Determine the (x, y) coordinate at the center of the cell enclosing the given text.  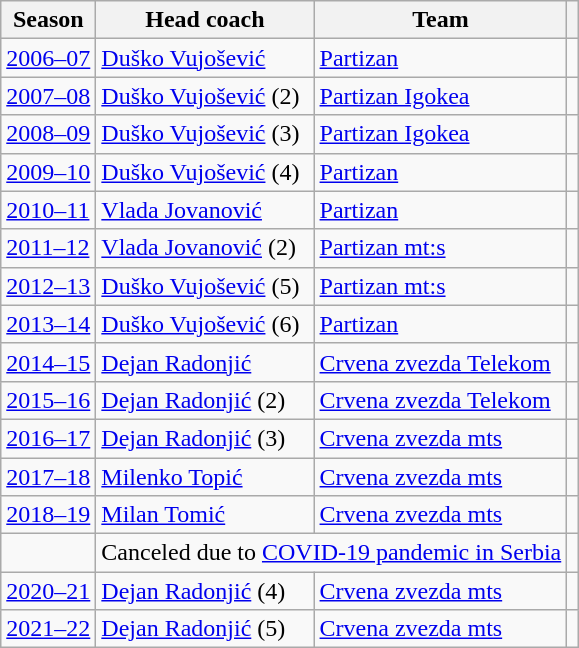
Duško Vujošević (6) (205, 324)
Vlada Jovanović (205, 210)
Dejan Radonjić (5) (205, 629)
2012–13 (48, 286)
Team (440, 20)
Dejan Radonjić (2) (205, 400)
2018–19 (48, 515)
Vlada Jovanović (2) (205, 248)
Dejan Radonjić (205, 362)
2009–10 (48, 172)
2008–09 (48, 134)
2013–14 (48, 324)
2015–16 (48, 400)
Duško Vujošević (205, 58)
Season (48, 20)
2011–12 (48, 248)
Dejan Radonjić (4) (205, 591)
Duško Vujošević (5) (205, 286)
Canceled due to COVID-19 pandemic in Serbia (332, 553)
Dejan Radonjić (3) (205, 438)
2017–18 (48, 477)
Milenko Topić (205, 477)
2020–21 (48, 591)
Duško Vujošević (2) (205, 96)
Head coach (205, 20)
Duško Vujošević (3) (205, 134)
2007–08 (48, 96)
Duško Vujošević (4) (205, 172)
Milan Tomić (205, 515)
2016–17 (48, 438)
2006–07 (48, 58)
2014–15 (48, 362)
2010–11 (48, 210)
2021–22 (48, 629)
